Find where the given text appears and provide that cell's center as [X, Y] coordinate. 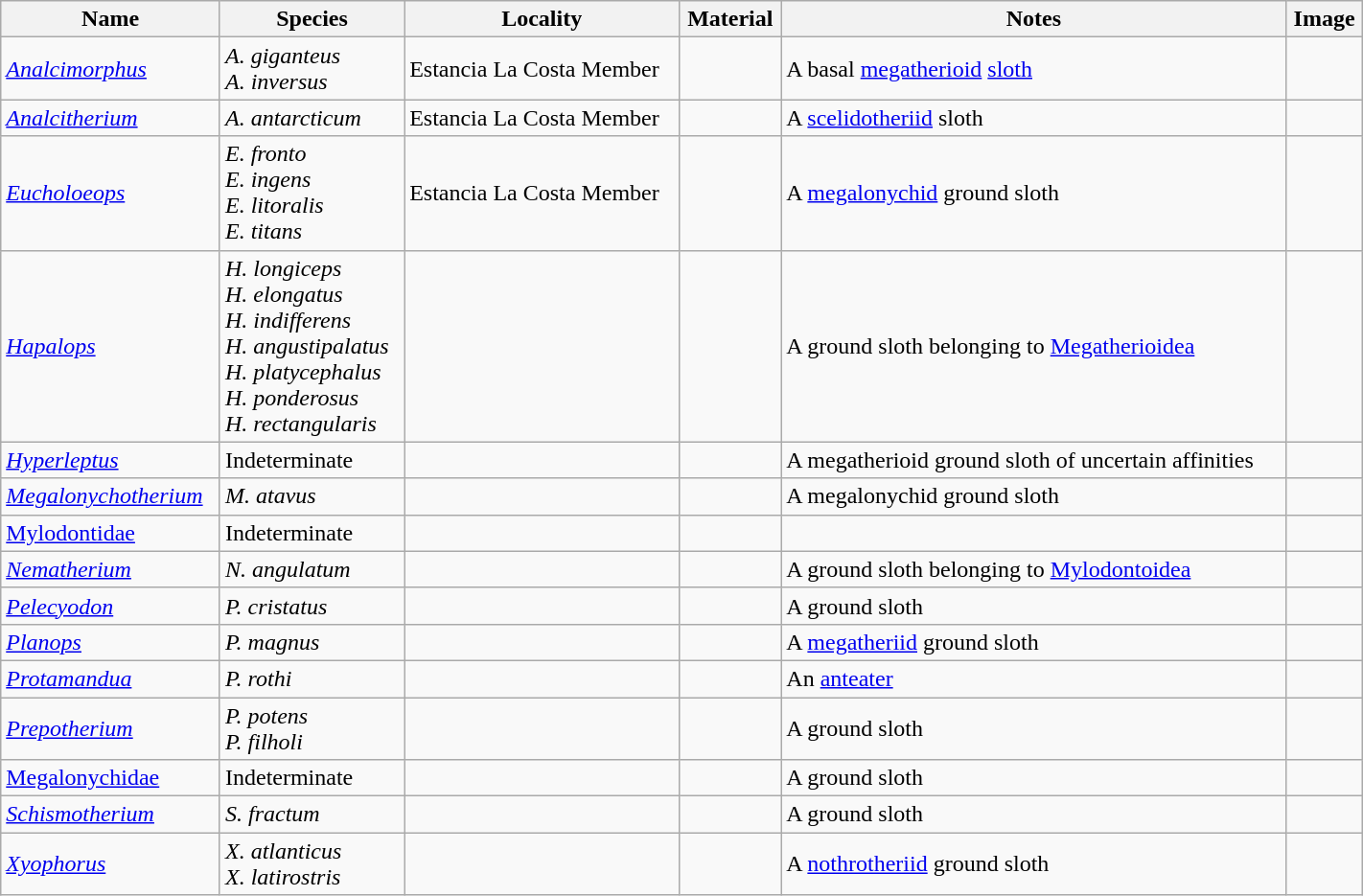
Nematherium [111, 569]
A ground sloth belonging to Mylodontoidea [1033, 569]
Megalonychotherium [111, 496]
Name [111, 19]
A megatherioid ground sloth of uncertain affinities [1033, 460]
M. atavus [312, 496]
X. atlanticusX. latirostris [312, 864]
Mylodontidae [111, 533]
Analcitherium [111, 118]
An anteater [1033, 678]
A basal megatherioid sloth [1033, 69]
Planops [111, 642]
E. frontoE. ingensE. litoralisE. titans [312, 194]
Protamandua [111, 678]
H. longicepsH. elongatusH. indifferensH. angustipalatusH. platycephalusH. ponderosusH. rectangularis [312, 346]
Schismotherium [111, 815]
Megalonychidae [111, 778]
P. rothi [312, 678]
S. fractum [312, 815]
A megatheriid ground sloth [1033, 642]
A. giganteusA. inversus [312, 69]
A ground sloth belonging to Megatherioidea [1033, 346]
P. cristatus [312, 606]
Eucholoeops [111, 194]
Xyophorus [111, 864]
Species [312, 19]
P. magnus [312, 642]
Hyperleptus [111, 460]
P. potensP. filholi [312, 728]
Locality [543, 19]
N. angulatum [312, 569]
Analcimorphus [111, 69]
A. antarcticum [312, 118]
A nothrotheriid ground sloth [1033, 864]
Image [1325, 19]
Notes [1033, 19]
Material [730, 19]
Prepotherium [111, 728]
A scelidotheriid sloth [1033, 118]
Hapalops [111, 346]
Pelecyodon [111, 606]
